Extract the (x, y) coordinate from the center of the cell holding the provided text.  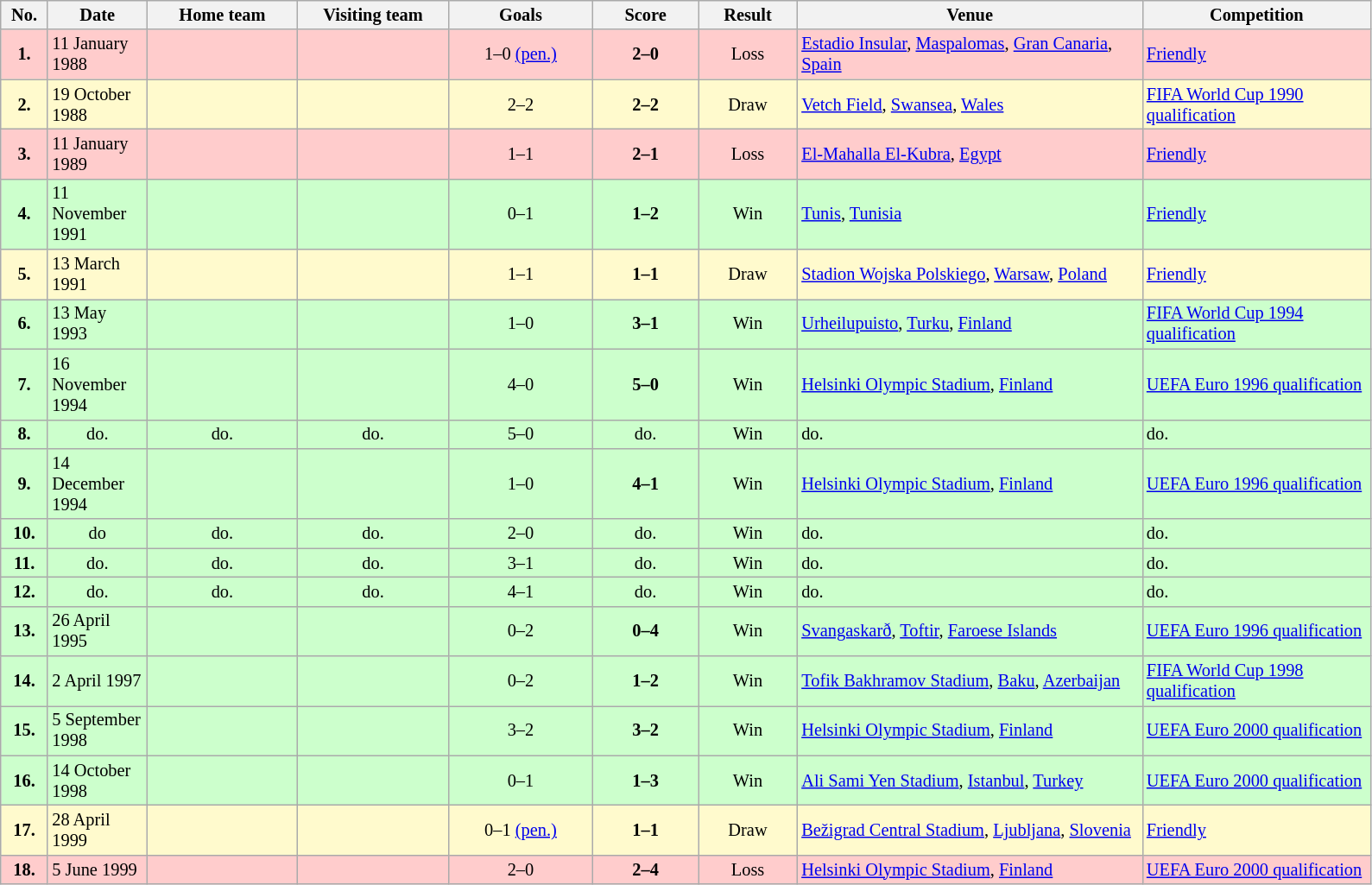
3. (24, 154)
Tofik Bakhramov Stadium, Baku, Azerbaijan (970, 681)
do (97, 534)
FIFA World Cup 1998 qualification (1257, 681)
8. (24, 434)
17. (24, 830)
14. (24, 681)
26 April 1995 (97, 631)
FIFA World Cup 1990 qualification (1257, 104)
Date (97, 15)
Estadio Insular, Maspalomas, Gran Canaria, Spain (970, 54)
10. (24, 534)
9. (24, 484)
19 October 1988 (97, 104)
El-Mahalla El-Kubra, Egypt (970, 154)
FIFA World Cup 1994 qualification (1257, 324)
16. (24, 781)
12. (24, 591)
0–4 (646, 631)
13 May 1993 (97, 324)
2. (24, 104)
2 April 1997 (97, 681)
Venue (970, 15)
18. (24, 869)
6. (24, 324)
5. (24, 275)
11 January 1988 (97, 54)
Vetch Field, Swansea, Wales (970, 104)
Svangaskarð, Toftir, Faroese Islands (970, 631)
1. (24, 54)
1–0 (pen.) (520, 54)
7. (24, 384)
15. (24, 730)
5 June 1999 (97, 869)
Result (748, 15)
16 November 1994 (97, 384)
Tunis, Tunisia (970, 214)
13. (24, 631)
0–1 (pen.) (520, 830)
Score (646, 15)
13 March 1991 (97, 275)
2–4 (646, 869)
4. (24, 214)
14 October 1998 (97, 781)
11. (24, 563)
Visiting team (373, 15)
Urheilupuisto, Turku, Finland (970, 324)
No. (24, 15)
14 December 1994 (97, 484)
11 November 1991 (97, 214)
2–1 (646, 154)
11 January 1989 (97, 154)
Goals (520, 15)
4–0 (520, 384)
Bežigrad Central Stadium, Ljubljana, Slovenia (970, 830)
5 September 1998 (97, 730)
1–3 (646, 781)
28 April 1999 (97, 830)
Home team (223, 15)
Stadion Wojska Polskiego, Warsaw, Poland (970, 275)
Ali Sami Yen Stadium, Istanbul, Turkey (970, 781)
Competition (1257, 15)
